Scan for the cell matching the given text and deliver its [X, Y] coordinate at center. 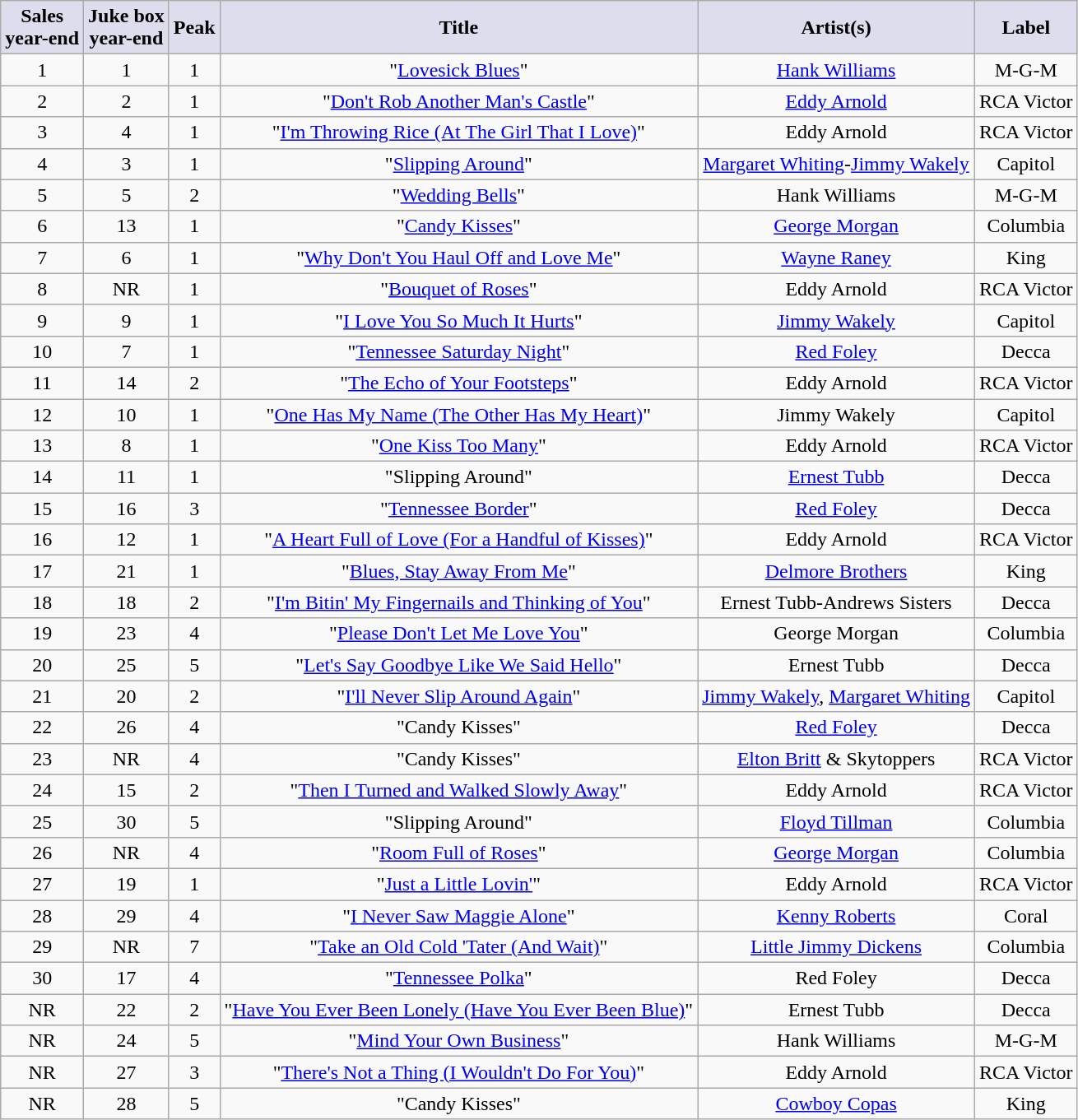
"Mind Your Own Business" [459, 1041]
"Tennessee Saturday Night" [459, 351]
Elton Britt & Skytoppers [836, 759]
"A Heart Full of Love (For a Handful of Kisses)" [459, 540]
Juke boxyear-end [127, 28]
Salesyear-end [43, 28]
"I'll Never Slip Around Again" [459, 696]
"Then I Turned and Walked Slowly Away" [459, 790]
"Tennessee Polka" [459, 978]
"Wedding Bells" [459, 195]
Coral [1025, 916]
"Take an Old Cold 'Tater (And Wait)" [459, 947]
Wayne Raney [836, 258]
"Why Don't You Haul Off and Love Me" [459, 258]
"Please Don't Let Me Love You" [459, 634]
"The Echo of Your Footsteps" [459, 383]
Floyd Tillman [836, 821]
"Have You Ever Been Lonely (Have You Ever Been Blue)" [459, 1010]
Little Jimmy Dickens [836, 947]
"Lovesick Blues" [459, 70]
Label [1025, 28]
Jimmy Wakely, Margaret Whiting [836, 696]
Ernest Tubb-Andrews Sisters [836, 602]
"Blues, Stay Away From Me" [459, 571]
Peak [194, 28]
"There's Not a Thing (I Wouldn't Do For You)" [459, 1072]
Delmore Brothers [836, 571]
"Don't Rob Another Man's Castle" [459, 101]
"Let's Say Goodbye Like We Said Hello" [459, 665]
"Room Full of Roses" [459, 853]
"Bouquet of Roses" [459, 289]
"One Kiss Too Many" [459, 446]
Kenny Roberts [836, 916]
Cowboy Copas [836, 1104]
Artist(s) [836, 28]
Margaret Whiting-Jimmy Wakely [836, 164]
"Just a Little Lovin'" [459, 884]
"I Never Saw Maggie Alone" [459, 916]
"I'm Throwing Rice (At The Girl That I Love)" [459, 132]
Title [459, 28]
"Tennessee Border" [459, 509]
"One Has My Name (The Other Has My Heart)" [459, 414]
"I'm Bitin' My Fingernails and Thinking of You" [459, 602]
"I Love You So Much It Hurts" [459, 320]
